Find where the given text appears and provide that cell's center as (x, y) coordinate. 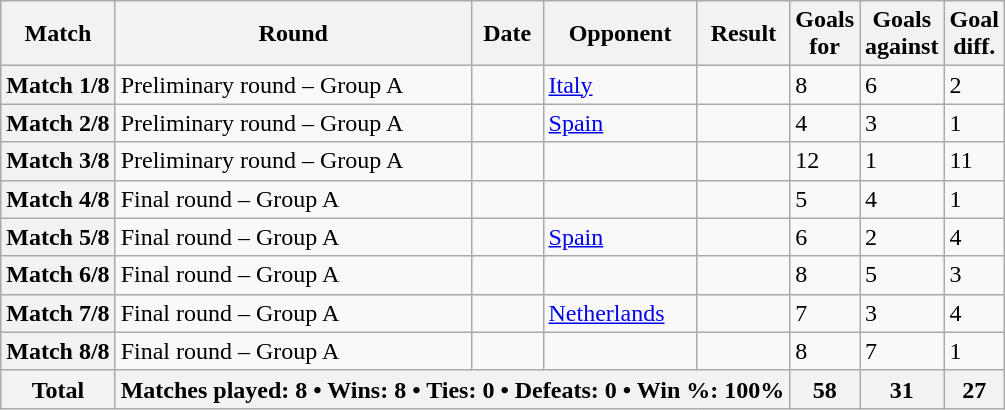
Match 2/8 (58, 123)
Match 4/8 (58, 199)
Goalsfor (825, 34)
Goalsagainst (902, 34)
Match 7/8 (58, 313)
Match 6/8 (58, 275)
31 (902, 389)
Match 1/8 (58, 85)
Italy (620, 85)
Total (58, 389)
58 (825, 389)
27 (974, 389)
Match (58, 34)
11 (974, 161)
Round (293, 34)
Match 3/8 (58, 161)
Match 5/8 (58, 237)
Date (507, 34)
Matches played: 8 • Wins: 8 • Ties: 0 • Defeats: 0 • Win %: 100% (452, 389)
12 (825, 161)
Goaldiff. (974, 34)
Result (744, 34)
Opponent (620, 34)
Netherlands (620, 313)
Match 8/8 (58, 351)
